Pinpoint the cell where the given text exists, returning its [X, Y] midpoint coordinate. 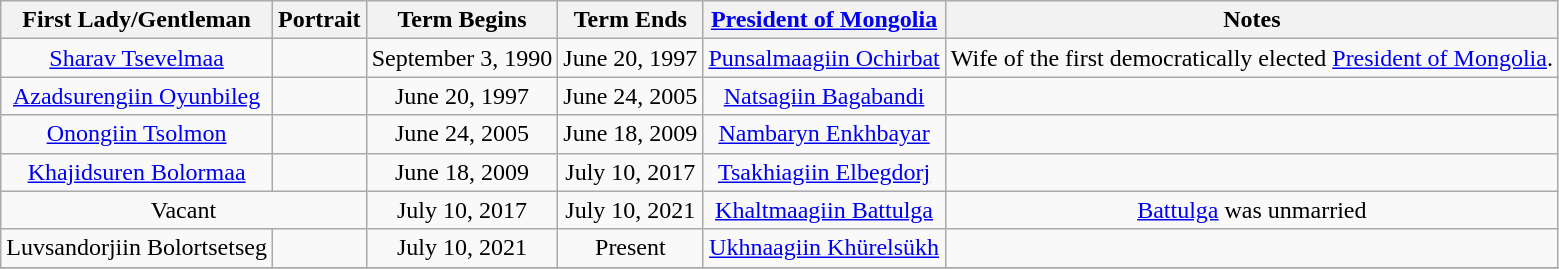
Present [630, 248]
Notes [1252, 20]
Ukhnaagiin Khürelsükh [824, 248]
Punsalmaagiin Ochirbat [824, 58]
Natsagiin Bagabandi [824, 96]
Term Begins [462, 20]
Azadsurengiin Oyunbileg [137, 96]
Khaltmaagiin Battulga [824, 210]
Wife of the first democratically elected President of Mongolia. [1252, 58]
Term Ends [630, 20]
September 3, 1990 [462, 58]
Vacant [184, 210]
President of Mongolia [824, 20]
Luvsandorjiin Bolortsetseg [137, 248]
Khajidsuren Bolormaa [137, 172]
First Lady/Gentleman [137, 20]
Nambaryn Enkhbayar [824, 134]
Sharav Tsevelmaa [137, 58]
Onongiin Tsolmon [137, 134]
Battulga was unmarried [1252, 210]
Portrait [319, 20]
Tsakhiagiin Elbegdorj [824, 172]
